Scan for the cell matching the given text and deliver its (X, Y) coordinate at center. 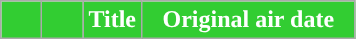
Title (112, 20)
Original air date (248, 20)
